Find where the given text appears and provide that cell's center as (X, Y) coordinate. 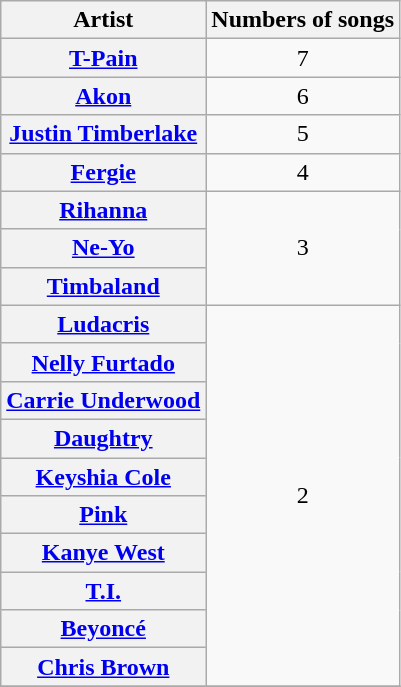
Justin Timberlake (104, 134)
4 (303, 172)
Ludacris (104, 324)
T-Pain (104, 58)
Numbers of songs (303, 20)
2 (303, 496)
Akon (104, 96)
Nelly Furtado (104, 362)
Keyshia Cole (104, 477)
Timbaland (104, 286)
Daughtry (104, 438)
Beyoncé (104, 629)
Kanye West (104, 553)
Carrie Underwood (104, 400)
7 (303, 58)
3 (303, 248)
Pink (104, 515)
Artist (104, 20)
6 (303, 96)
Fergie (104, 172)
T.I. (104, 591)
Chris Brown (104, 667)
5 (303, 134)
Ne-Yo (104, 248)
Rihanna (104, 210)
